Pinpoint the cell where the given text exists, returning its [x, y] midpoint coordinate. 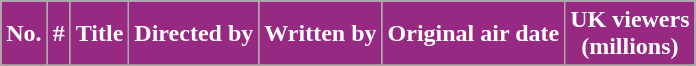
No. [24, 34]
Original air date [474, 34]
UK viewers(millions) [630, 34]
Directed by [194, 34]
# [58, 34]
Written by [320, 34]
Title [100, 34]
